Determine the (X, Y) coordinate at the center of the cell enclosing the given text.  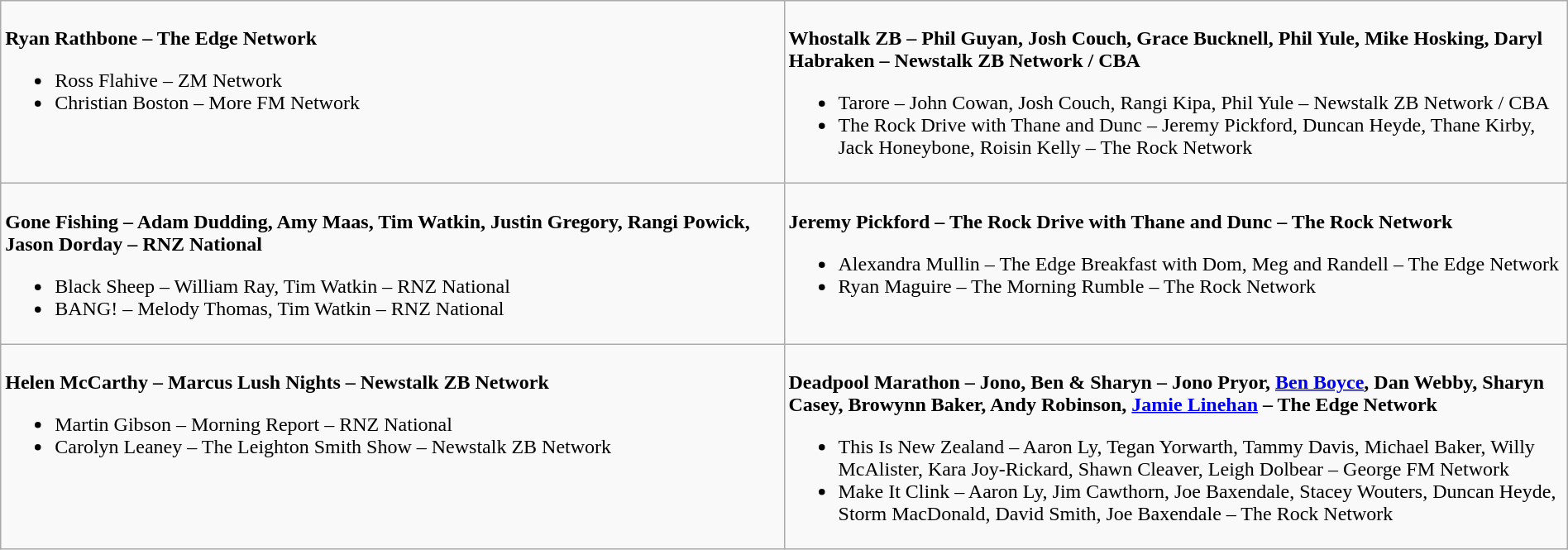
Ryan Rathbone – The Edge NetworkRoss Flahive – ZM NetworkChristian Boston – More FM Network (392, 93)
